Locate the cell with the specified text and output its (x, y) center coordinate. 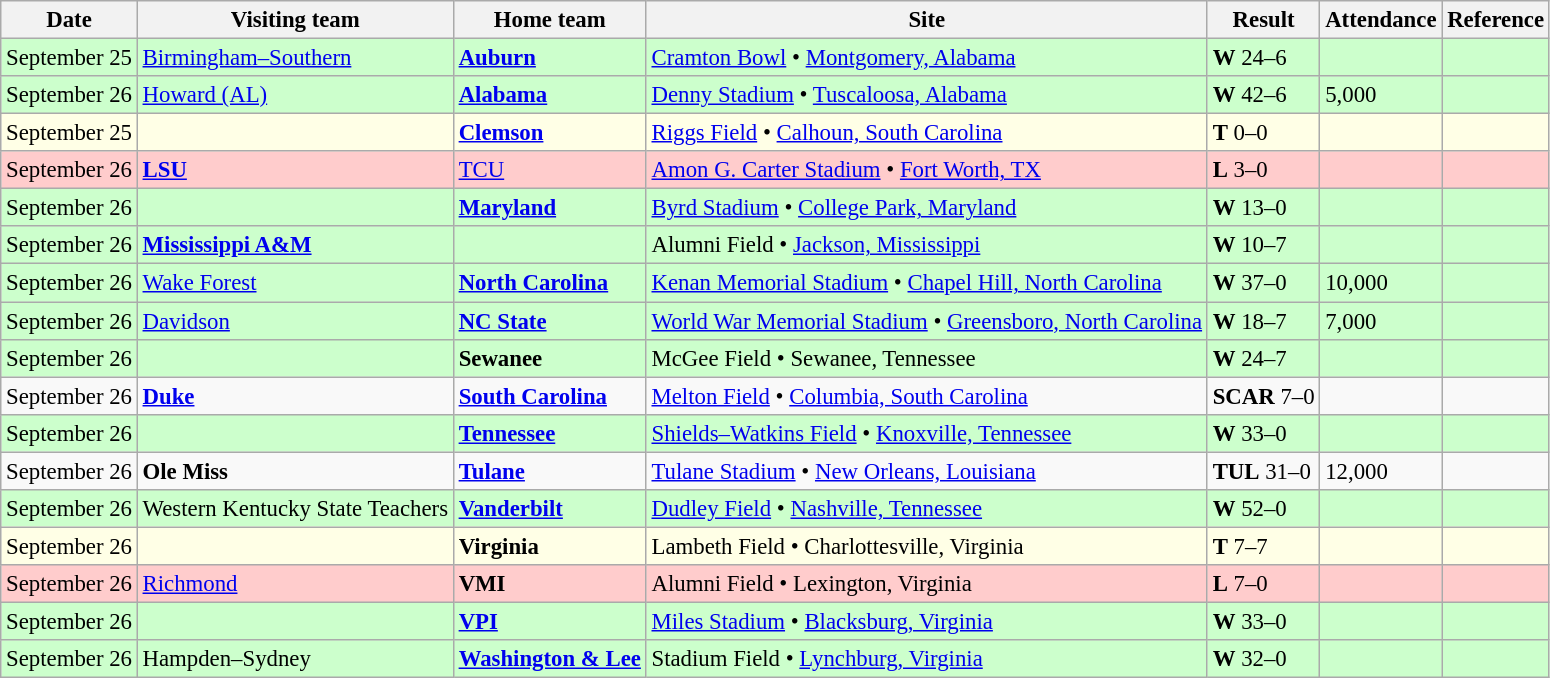
Vanderbilt (550, 509)
Mississippi A&M (295, 245)
L 3–0 (1263, 170)
Ole Miss (295, 471)
McGee Field • Sewanee, Tennessee (926, 358)
Alumni Field • Jackson, Mississippi (926, 245)
Clemson (550, 133)
Virginia (550, 546)
Washington & Lee (550, 659)
12,000 (1381, 471)
W 32–0 (1263, 659)
TCU (550, 170)
Miles Stadium • Blacksburg, Virginia (926, 621)
LSU (295, 170)
Amon G. Carter Stadium • Fort Worth, TX (926, 170)
VPI (550, 621)
Cramton Bowl • Montgomery, Alabama (926, 58)
Tulane (550, 471)
W 24–7 (1263, 358)
W 10–7 (1263, 245)
Tulane Stadium • New Orleans, Louisiana (926, 471)
Birmingham–Southern (295, 58)
Lambeth Field • Charlottesville, Virginia (926, 546)
Alabama (550, 95)
Alumni Field • Lexington, Virginia (926, 584)
W 13–0 (1263, 208)
VMI (550, 584)
Tennessee (550, 433)
7,000 (1381, 321)
Sewanee (550, 358)
Melton Field • Columbia, South Carolina (926, 396)
Shields–Watkins Field • Knoxville, Tennessee (926, 433)
Davidson (295, 321)
Result (1263, 20)
NC State (550, 321)
Date (69, 20)
Auburn (550, 58)
SCAR 7–0 (1263, 396)
W 42–6 (1263, 95)
5,000 (1381, 95)
T 7–7 (1263, 546)
Kenan Memorial Stadium • Chapel Hill, North Carolina (926, 283)
Wake Forest (295, 283)
Western Kentucky State Teachers (295, 509)
Maryland (550, 208)
Richmond (295, 584)
W 18–7 (1263, 321)
Attendance (1381, 20)
Howard (AL) (295, 95)
W 52–0 (1263, 509)
Duke (295, 396)
Denny Stadium • Tuscaloosa, Alabama (926, 95)
Byrd Stadium • College Park, Maryland (926, 208)
Riggs Field • Calhoun, South Carolina (926, 133)
Dudley Field • Nashville, Tennessee (926, 509)
Visiting team (295, 20)
T 0–0 (1263, 133)
World War Memorial Stadium • Greensboro, North Carolina (926, 321)
L 7–0 (1263, 584)
W 37–0 (1263, 283)
W 24–6 (1263, 58)
10,000 (1381, 283)
TUL 31–0 (1263, 471)
Site (926, 20)
Reference (1496, 20)
North Carolina (550, 283)
Stadium Field • Lynchburg, Virginia (926, 659)
South Carolina (550, 396)
Hampden–Sydney (295, 659)
Home team (550, 20)
